Identify which cell holds the provided text, then report its (X, Y) central coordinate. 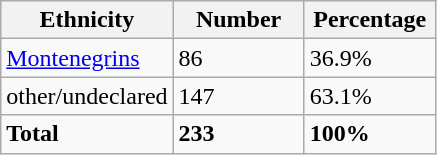
Number (238, 20)
86 (238, 58)
36.9% (370, 58)
Ethnicity (87, 20)
100% (370, 134)
Total (87, 134)
63.1% (370, 96)
Montenegrins (87, 58)
Percentage (370, 20)
147 (238, 96)
other/undeclared (87, 96)
233 (238, 134)
